Return the (X, Y) coordinate for the center point of the cell that contains the specified text.  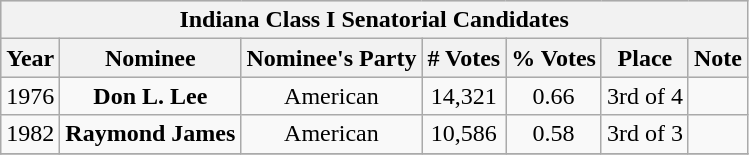
0.58 (554, 134)
# Votes (464, 58)
1976 (30, 96)
1982 (30, 134)
Place (644, 58)
Note (718, 58)
Indiana Class I Senatorial Candidates (374, 20)
Nominee's Party (332, 58)
0.66 (554, 96)
3rd of 4 (644, 96)
Year (30, 58)
Nominee (150, 58)
3rd of 3 (644, 134)
% Votes (554, 58)
10,586 (464, 134)
Don L. Lee (150, 96)
Raymond James (150, 134)
14,321 (464, 96)
